Detect which cell encompasses the target text, then output its [x, y] center coordinate. 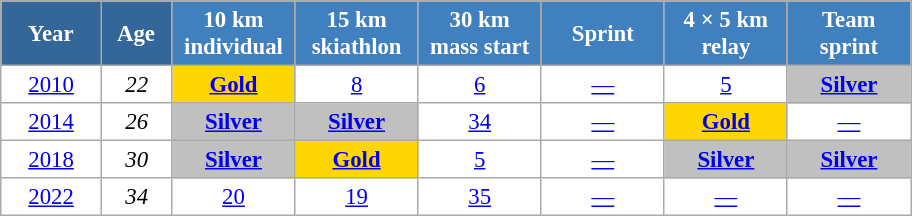
19 [356, 197]
20 [234, 197]
15 km skiathlon [356, 34]
35 [480, 197]
2010 [52, 85]
26 [136, 122]
6 [480, 85]
2018 [52, 160]
Team sprint [848, 34]
8 [356, 85]
Sprint [602, 34]
10 km individual [234, 34]
2014 [52, 122]
2022 [52, 197]
30 [136, 160]
Year [52, 34]
22 [136, 85]
4 × 5 km relay [726, 34]
Age [136, 34]
30 km mass start [480, 34]
